For the text-containing cell, return its midpoint in (x, y) coordinate format. 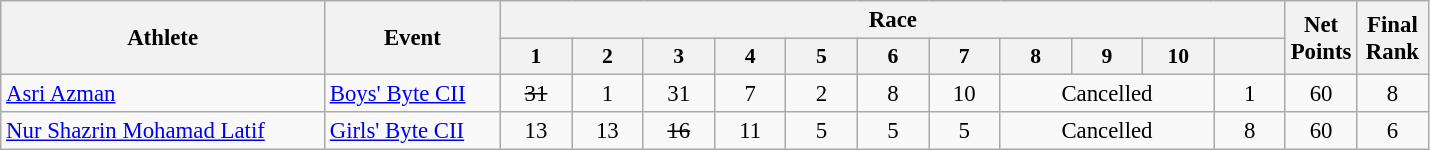
9 (1106, 57)
NetPoints (1320, 38)
Event (412, 38)
11 (750, 131)
Asri Azman (163, 93)
Boys' Byte CII (412, 93)
16 (678, 131)
Athlete (163, 38)
Race (892, 20)
Final Rank (1392, 38)
4 (750, 57)
Nur Shazrin Mohamad Latif (163, 131)
Girls' Byte CII (412, 131)
3 (678, 57)
